Pinpoint the cell where the given text exists, returning its [x, y] midpoint coordinate. 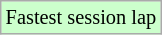
Fastest session lap [81, 17]
